Return the [X, Y] coordinate for the center point of the cell that contains the specified text.  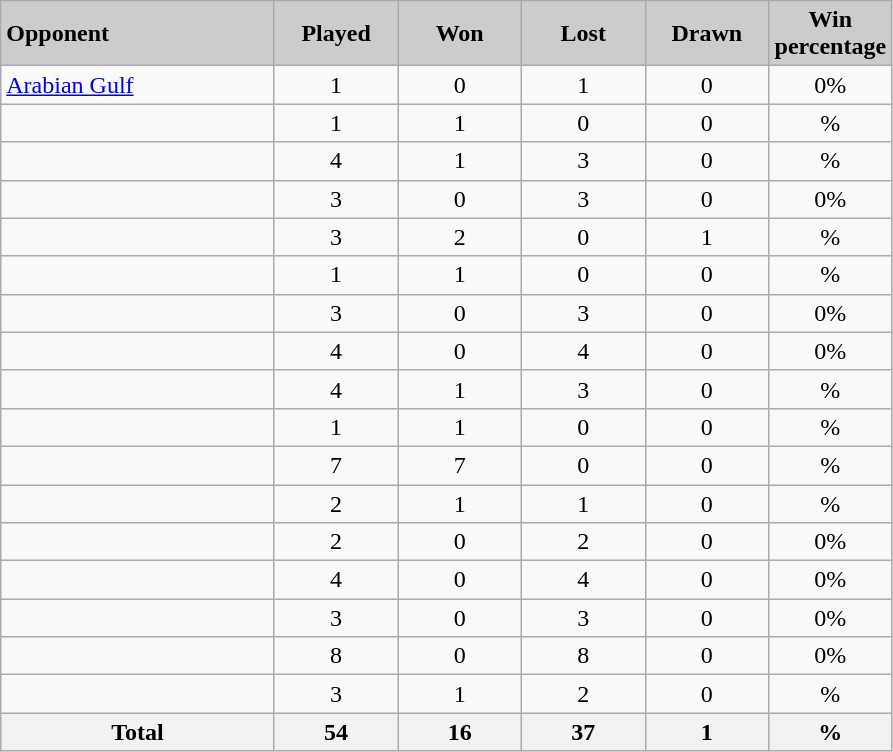
Lost [583, 34]
Played [336, 34]
Won [460, 34]
Total [138, 732]
Arabian Gulf [138, 85]
16 [460, 732]
Opponent [138, 34]
37 [583, 732]
Drawn [707, 34]
54 [336, 732]
Win percentage [831, 34]
